From the cell containing the given text, extract its center point as (x, y) coordinate. 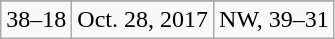
38–18 (36, 20)
Oct. 28, 2017 (143, 20)
NW, 39–31 (274, 20)
